Extract the [X, Y] coordinate from the center of the cell holding the provided text.  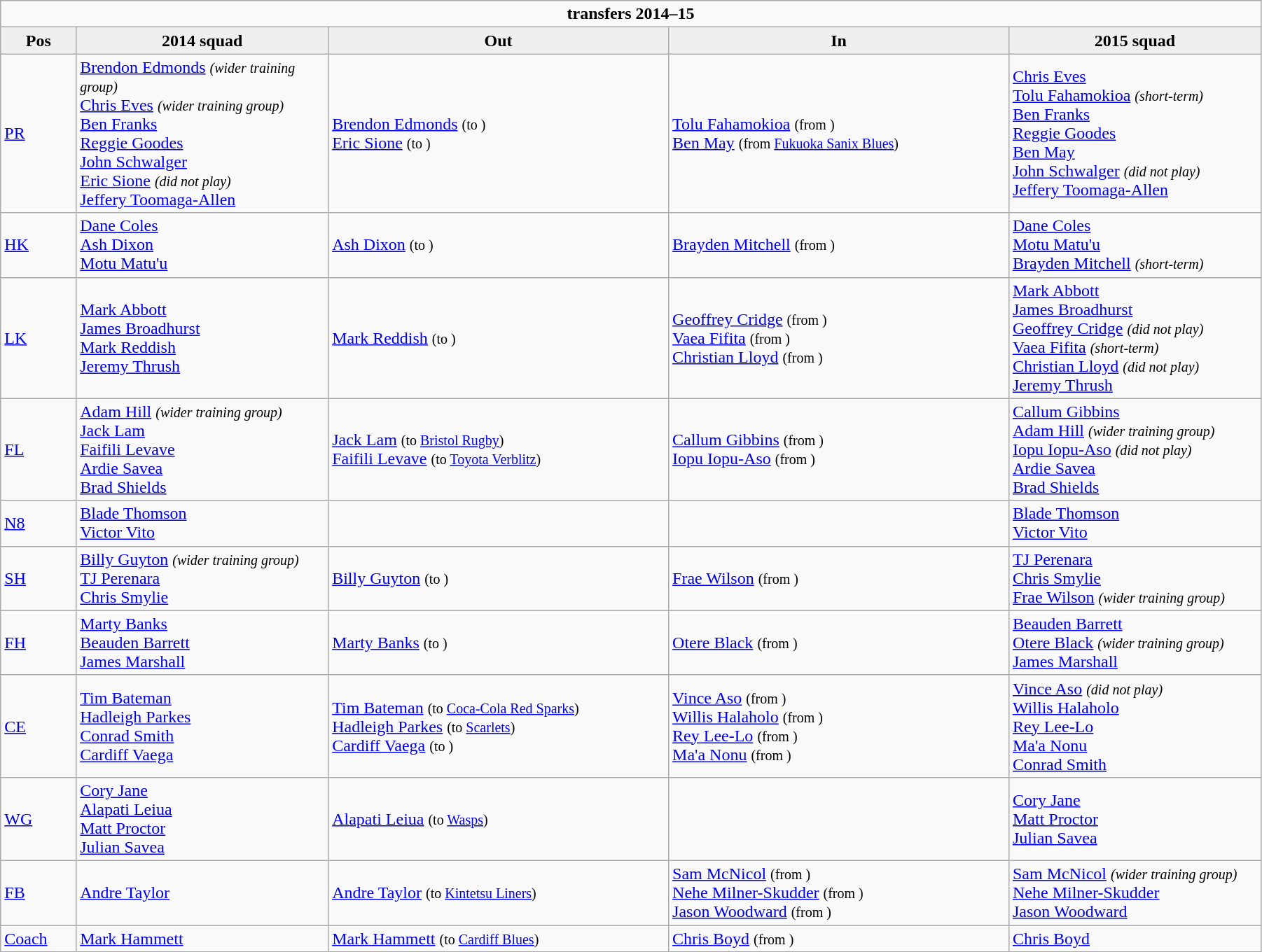
Sam McNicol (wider training group)Nehe Milner-SkudderJason Woodward [1135, 892]
Mark Reddish (to ) [499, 337]
2015 squad [1135, 41]
Out [499, 41]
WG [39, 819]
Vince Aso (did not play)Willis HalaholoRey Lee-LoMa'a NonuConrad Smith [1135, 726]
TJ PerenaraChris SmylieFrae Wilson (wider training group) [1135, 578]
transfers 2014–15 [631, 14]
LK [39, 337]
Jack Lam (to Bristol Rugby) Faifili Levave (to Toyota Verblitz) [499, 449]
Tim Bateman (to Coca-Cola Red Sparks) Hadleigh Parkes (to Scarlets) Cardiff Vaega (to ) [499, 726]
Billy Guyton (wider training group)TJ PerenaraChris Smylie [202, 578]
Coach [39, 939]
Ash Dixon (to ) [499, 245]
Dane ColesMotu Matu'uBrayden Mitchell (short-term) [1135, 245]
FL [39, 449]
CE [39, 726]
Andre Taylor [202, 892]
Brendon Edmonds (to ) Eric Sione (to ) [499, 133]
Mark Hammett [202, 939]
Marty Banks (to ) [499, 643]
Tim BatemanHadleigh ParkesConrad SmithCardiff Vaega [202, 726]
N8 [39, 524]
Andre Taylor (to Kintetsu Liners) [499, 892]
Brayden Mitchell (from ) [839, 245]
2014 squad [202, 41]
HK [39, 245]
FH [39, 643]
Mark AbbottJames BroadhurstMark ReddishJeremy Thrush [202, 337]
FB [39, 892]
Cory JaneMatt ProctorJulian Savea [1135, 819]
SH [39, 578]
In [839, 41]
Chris Boyd (from ) [839, 939]
Tolu Fahamokioa (from ) Ben May (from Fukuoka Sanix Blues) [839, 133]
Adam Hill (wider training group)Jack LamFaifili LevaveArdie SaveaBrad Shields [202, 449]
Chris Boyd [1135, 939]
Marty BanksBeauden BarrettJames Marshall [202, 643]
Sam McNicol (from ) Nehe Milner-Skudder (from ) Jason Woodward (from ) [839, 892]
Mark AbbottJames BroadhurstGeoffrey Cridge (did not play)Vaea Fifita (short-term)Christian Lloyd (did not play)Jeremy Thrush [1135, 337]
Beauden BarrettOtere Black (wider training group)James Marshall [1135, 643]
Cory JaneAlapati LeiuaMatt ProctorJulian Savea [202, 819]
Pos [39, 41]
Mark Hammett (to Cardiff Blues) [499, 939]
Vince Aso (from ) Willis Halaholo (from ) Rey Lee-Lo (from ) Ma'a Nonu (from ) [839, 726]
Chris EvesTolu Fahamokioa (short-term)Ben FranksReggie GoodesBen MayJohn Schwalger (did not play)Jeffery Toomaga-Allen [1135, 133]
Dane ColesAsh DixonMotu Matu'u [202, 245]
Frae Wilson (from ) [839, 578]
Alapati Leiua (to Wasps) [499, 819]
Geoffrey Cridge (from ) Vaea Fifita (from ) Christian Lloyd (from ) [839, 337]
Otere Black (from ) [839, 643]
Callum Gibbins (from ) Iopu Iopu-Aso (from ) [839, 449]
Callum GibbinsAdam Hill (wider training group)Iopu Iopu-Aso (did not play)Ardie SaveaBrad Shields [1135, 449]
Billy Guyton (to ) [499, 578]
PR [39, 133]
